Find where the given text appears and provide that cell's center as (x, y) coordinate. 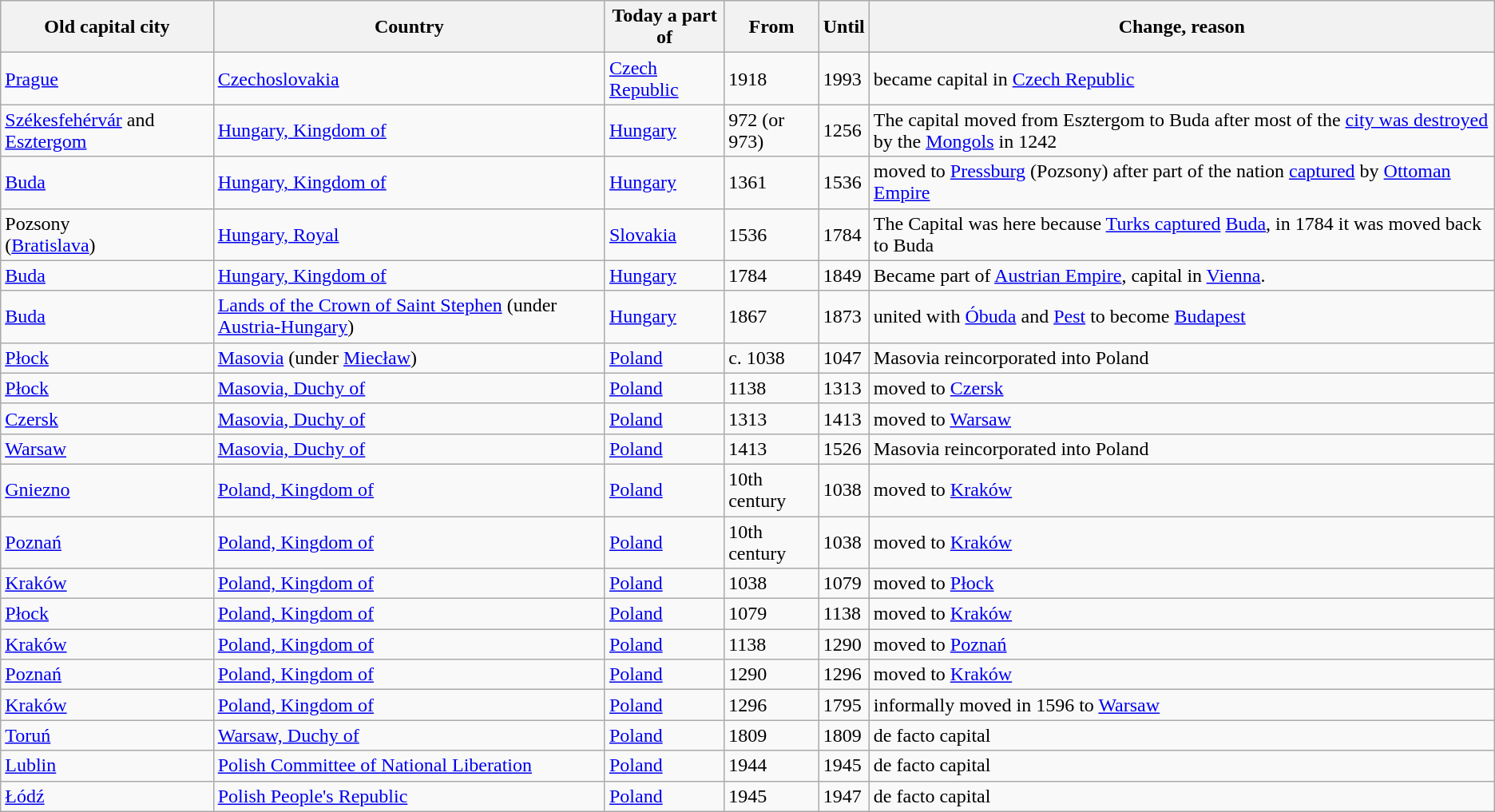
moved to Poznań (1182, 644)
Old capital city (107, 27)
Czechoslovakia (409, 78)
972 (or 973) (771, 131)
Until (843, 27)
1256 (843, 131)
moved to Czersk (1182, 388)
Became part of Austrian Empire, capital in Vienna. (1182, 275)
1047 (843, 358)
Country (409, 27)
Czech Republic (664, 78)
Masovia (under Miecław) (409, 358)
Lands of the Crown of Saint Stephen (under Austria-Hungary) (409, 316)
The Capital was here because Turks captured Buda, in 1784 it was moved back to Buda (1182, 235)
Warsaw (107, 449)
Today a part of (664, 27)
1873 (843, 316)
Toruń (107, 735)
1361 (771, 182)
Polish Committee of National Liberation (409, 766)
Hungary, Royal (409, 235)
Prague (107, 78)
Székesfehérvár and Esztergom (107, 131)
moved to Pressburg (Pozsony) after part of the nation captured by Ottoman Empire (1182, 182)
1849 (843, 275)
c. 1038 (771, 358)
Pozsony(Bratislava) (107, 235)
1947 (843, 796)
1795 (843, 705)
informally moved in 1596 to Warsaw (1182, 705)
Lublin (107, 766)
The capital moved from Esztergom to Buda after most of the city was destroyed by the Mongols in 1242 (1182, 131)
1918 (771, 78)
became capital in Czech Republic (1182, 78)
moved to Płock (1182, 584)
1867 (771, 316)
1944 (771, 766)
1993 (843, 78)
united with Óbuda and Pest to become Budapest (1182, 316)
Change, reason (1182, 27)
1526 (843, 449)
Czersk (107, 418)
Gniezno (107, 490)
Slovakia (664, 235)
moved to Warsaw (1182, 418)
Warsaw, Duchy of (409, 735)
Polish People's Republic (409, 796)
Łódź (107, 796)
From (771, 27)
